Detect which cell encompasses the target text, then output its [X, Y] center coordinate. 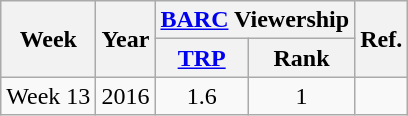
1 [301, 96]
BARC Viewership [255, 20]
Week [48, 39]
Rank [301, 58]
Year [126, 39]
Week 13 [48, 96]
TRP [202, 58]
1.6 [202, 96]
2016 [126, 96]
Ref. [382, 39]
